From the cell containing the given text, extract its center point as [x, y] coordinate. 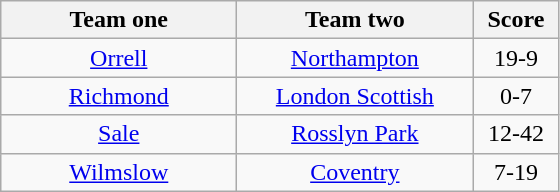
Score [516, 20]
London Scottish [355, 96]
7-19 [516, 172]
Wilmslow [119, 172]
12-42 [516, 134]
Northampton [355, 58]
Coventry [355, 172]
Sale [119, 134]
Team two [355, 20]
Richmond [119, 96]
Rosslyn Park [355, 134]
Orrell [119, 58]
19-9 [516, 58]
Team one [119, 20]
0-7 [516, 96]
